For the text-containing cell, return its midpoint in [x, y] coordinate format. 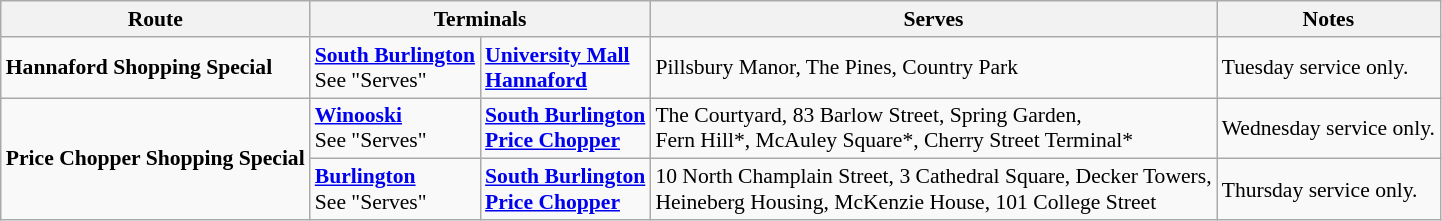
Route [156, 19]
Wednesday service only. [1328, 128]
Terminals [480, 19]
Hannaford Shopping Special [156, 68]
Price Chopper Shopping Special [156, 159]
Winooski See "Serves" [395, 128]
Burlington See "Serves" [395, 190]
Notes [1328, 19]
Pillsbury Manor, The Pines, Country Park [933, 68]
Serves [933, 19]
University MallHannaford [565, 68]
The Courtyard, 83 Barlow Street, Spring Garden,Fern Hill*, McAuley Square*, Cherry Street Terminal* [933, 128]
Thursday service only. [1328, 190]
10 North Champlain Street, 3 Cathedral Square, Decker Towers,Heineberg Housing, McKenzie House, 101 College Street [933, 190]
South Burlington See "Serves" [395, 68]
Tuesday service only. [1328, 68]
